Scan for the cell matching the given text and deliver its (x, y) coordinate at center. 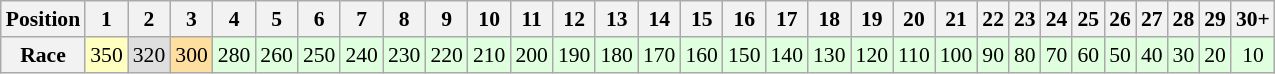
80 (1025, 55)
25 (1088, 19)
22 (993, 19)
280 (234, 55)
150 (744, 55)
200 (532, 55)
26 (1120, 19)
50 (1120, 55)
16 (744, 19)
130 (830, 55)
13 (616, 19)
30 (1184, 55)
160 (702, 55)
120 (872, 55)
23 (1025, 19)
250 (320, 55)
40 (1152, 55)
28 (1184, 19)
15 (702, 19)
12 (574, 19)
140 (786, 55)
11 (532, 19)
100 (956, 55)
19 (872, 19)
300 (192, 55)
30+ (1253, 19)
210 (490, 55)
3 (192, 19)
320 (150, 55)
2 (150, 19)
21 (956, 19)
110 (914, 55)
Race (43, 55)
Position (43, 19)
27 (1152, 19)
350 (106, 55)
170 (660, 55)
220 (446, 55)
4 (234, 19)
6 (320, 19)
24 (1057, 19)
60 (1088, 55)
90 (993, 55)
14 (660, 19)
190 (574, 55)
240 (362, 55)
1 (106, 19)
70 (1057, 55)
5 (276, 19)
180 (616, 55)
29 (1215, 19)
260 (276, 55)
8 (404, 19)
18 (830, 19)
9 (446, 19)
230 (404, 55)
7 (362, 19)
17 (786, 19)
